Pinpoint the cell where the given text exists, returning its (x, y) midpoint coordinate. 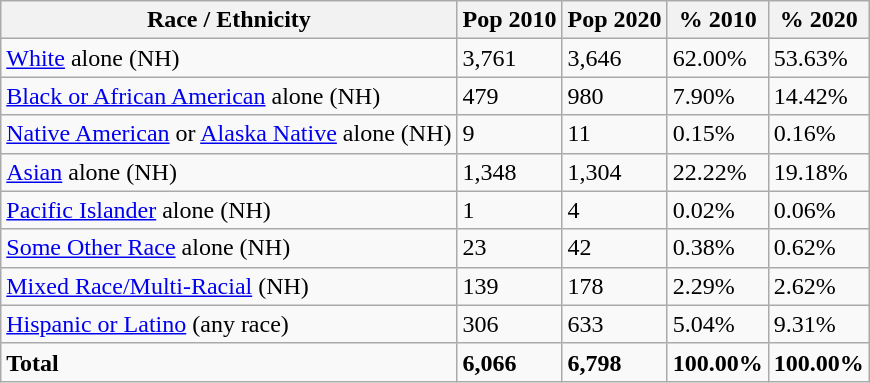
14.42% (818, 96)
% 2010 (718, 20)
Asian alone (NH) (229, 172)
0.62% (818, 248)
Race / Ethnicity (229, 20)
0.06% (818, 210)
23 (510, 248)
2.62% (818, 286)
Total (229, 362)
6,798 (614, 362)
0.15% (718, 134)
Pacific Islander alone (NH) (229, 210)
19.18% (818, 172)
Pop 2020 (614, 20)
479 (510, 96)
62.00% (718, 58)
42 (614, 248)
Mixed Race/Multi-Racial (NH) (229, 286)
11 (614, 134)
1 (510, 210)
178 (614, 286)
0.38% (718, 248)
980 (614, 96)
0.02% (718, 210)
1,304 (614, 172)
3,646 (614, 58)
1,348 (510, 172)
2.29% (718, 286)
139 (510, 286)
7.90% (718, 96)
Black or African American alone (NH) (229, 96)
306 (510, 324)
5.04% (718, 324)
3,761 (510, 58)
9 (510, 134)
Native American or Alaska Native alone (NH) (229, 134)
% 2020 (818, 20)
0.16% (818, 134)
6,066 (510, 362)
4 (614, 210)
633 (614, 324)
Hispanic or Latino (any race) (229, 324)
9.31% (818, 324)
22.22% (718, 172)
White alone (NH) (229, 58)
53.63% (818, 58)
Pop 2010 (510, 20)
Some Other Race alone (NH) (229, 248)
